Return (x, y) of the center of cell containing provided text 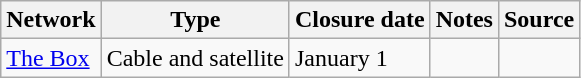
Type (195, 20)
The Box (51, 58)
Source (538, 20)
Cable and satellite (195, 58)
January 1 (360, 58)
Closure date (360, 20)
Notes (464, 20)
Network (51, 20)
